Locate the cell with the specified text and output its (x, y) center coordinate. 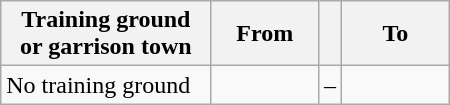
– (330, 85)
To (396, 34)
No training ground (106, 85)
From (265, 34)
Training groundor garrison town (106, 34)
